Extract the [X, Y] coordinate from the center of the cell holding the provided text.  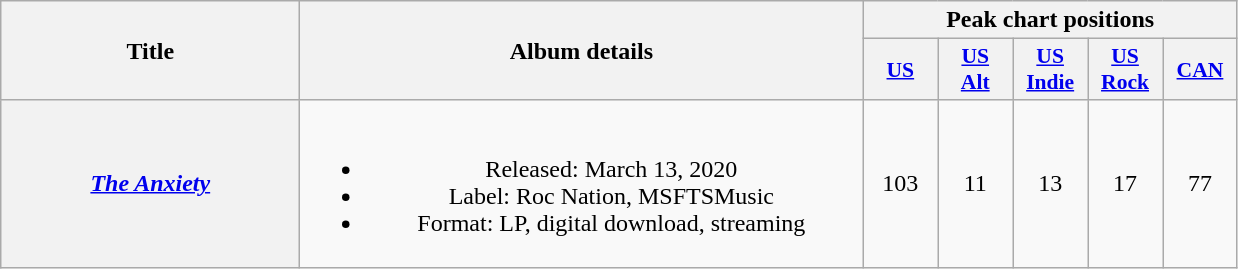
17 [1126, 184]
Title [150, 50]
The Anxiety [150, 184]
Album details [582, 50]
77 [1200, 184]
USRock [1126, 70]
13 [1050, 184]
CAN [1200, 70]
103 [900, 184]
11 [976, 184]
Released: March 13, 2020Label: Roc Nation, MSFTSMusicFormat: LP, digital download, streaming [582, 184]
USAlt [976, 70]
Peak chart positions [1050, 20]
US [900, 70]
USIndie [1050, 70]
